Pinpoint the cell where the given text exists, returning its (X, Y) midpoint coordinate. 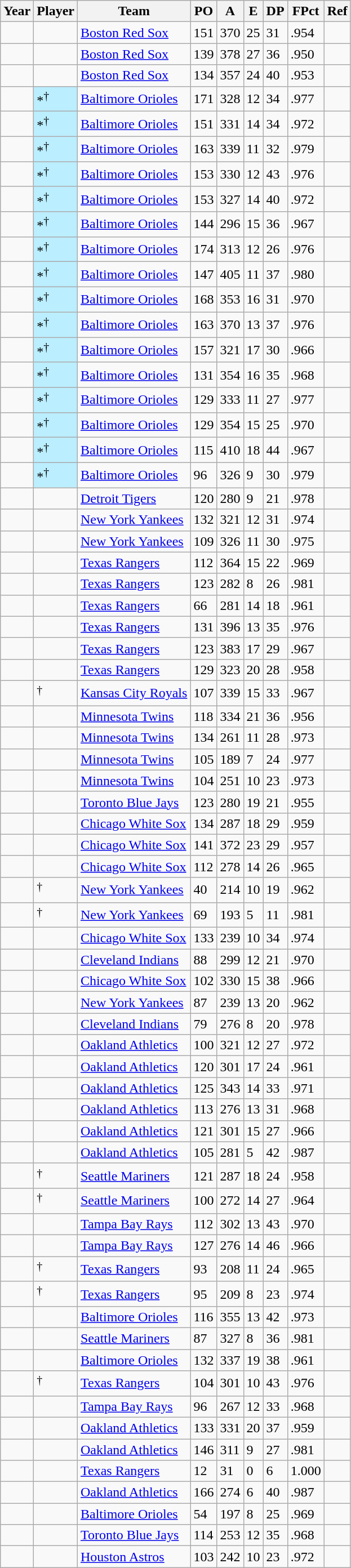
PO (204, 11)
383 (230, 648)
355 (230, 1317)
171 (204, 99)
333 (230, 400)
343 (230, 1088)
272 (230, 1201)
.957 (305, 845)
102 (204, 981)
.955 (305, 802)
69 (204, 915)
378 (230, 54)
32 (275, 149)
.956 (305, 716)
46 (275, 1245)
125 (204, 1088)
44 (275, 451)
299 (230, 960)
208 (230, 1269)
302 (230, 1224)
282 (230, 584)
Player (56, 11)
313 (230, 249)
353 (230, 300)
166 (204, 1493)
115 (204, 451)
54 (204, 1514)
88 (204, 960)
.964 (305, 1201)
114 (204, 1535)
261 (230, 738)
113 (204, 1110)
405 (230, 275)
FPct (305, 11)
396 (230, 627)
.971 (305, 1088)
Detroit Tigers (134, 498)
66 (204, 605)
E (254, 11)
.954 (305, 33)
278 (230, 866)
A (230, 11)
141 (204, 845)
242 (230, 1557)
.950 (305, 54)
118 (204, 716)
Houston Astros (134, 1557)
274 (230, 1493)
174 (204, 249)
410 (230, 451)
127 (204, 1245)
.980 (305, 275)
109 (204, 541)
0 (254, 1471)
209 (230, 1294)
.975 (305, 541)
139 (204, 54)
1.000 (305, 1471)
193 (230, 915)
116 (204, 1317)
157 (204, 350)
168 (204, 300)
334 (230, 716)
DP (275, 11)
251 (230, 781)
267 (230, 1406)
147 (204, 275)
103 (204, 1557)
Year (17, 11)
95 (204, 1294)
7 (254, 759)
328 (230, 99)
296 (230, 224)
364 (230, 563)
.953 (305, 75)
323 (230, 670)
Ref (337, 11)
253 (230, 1535)
Team (134, 11)
22 (275, 563)
311 (230, 1449)
144 (204, 224)
214 (230, 890)
357 (230, 75)
146 (204, 1449)
79 (204, 1024)
Kansas City Royals (134, 693)
107 (204, 693)
372 (230, 845)
189 (230, 759)
337 (230, 1360)
197 (230, 1514)
93 (204, 1269)
